Provide the (x, y) coordinate of the cell's center where the given text is located.  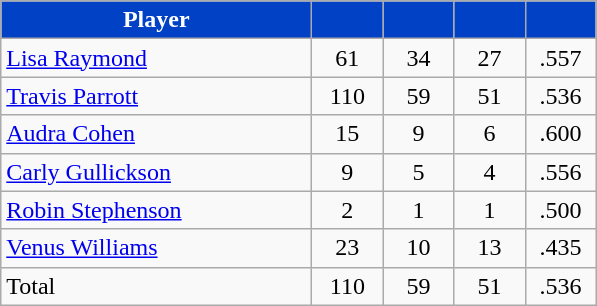
10 (418, 248)
Lisa Raymond (156, 58)
2 (348, 210)
5 (418, 172)
Carly Gullickson (156, 172)
4 (490, 172)
Total (156, 286)
34 (418, 58)
13 (490, 248)
.556 (560, 172)
.557 (560, 58)
61 (348, 58)
6 (490, 134)
Travis Parrott (156, 96)
Audra Cohen (156, 134)
.435 (560, 248)
Robin Stephenson (156, 210)
Venus Williams (156, 248)
.600 (560, 134)
.500 (560, 210)
27 (490, 58)
Player (156, 20)
15 (348, 134)
23 (348, 248)
